Determine the [x, y] coordinate at the center of the cell enclosing the given text.  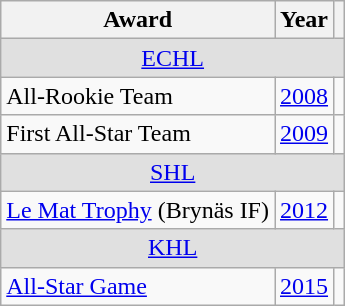
2015 [304, 286]
Award [138, 20]
Year [304, 20]
All-Rookie Team [138, 96]
2012 [304, 210]
2009 [304, 134]
2008 [304, 96]
ECHL [173, 58]
Le Mat Trophy (Brynäs IF) [138, 210]
KHL [173, 248]
First All-Star Team [138, 134]
SHL [173, 172]
All-Star Game [138, 286]
